Identify which cell holds the provided text, then report its [x, y] central coordinate. 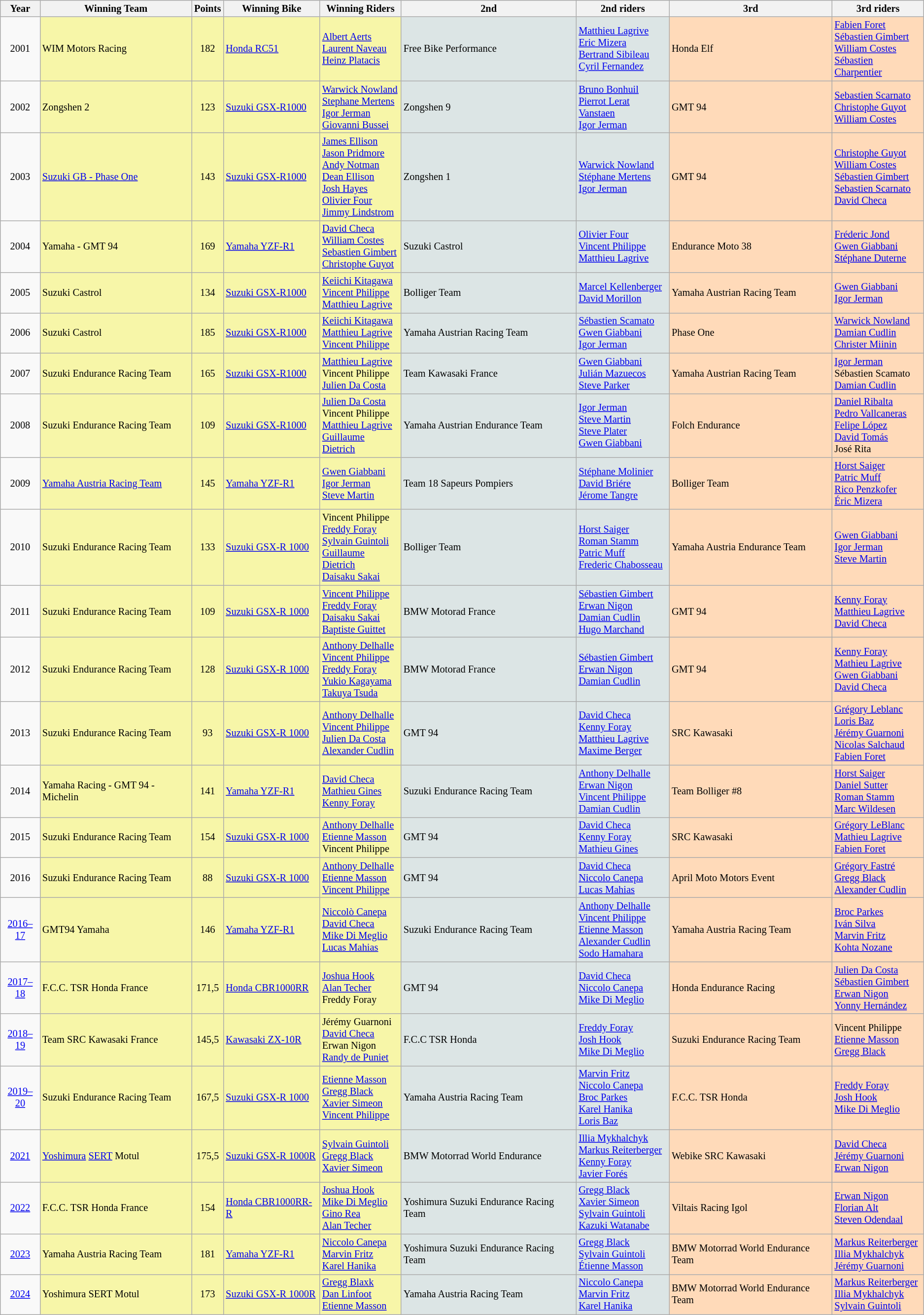
Yamaha Racing - GMT 94 - Michelin [116, 791]
David Checa Jérémy Guarnoni Erwan Nigon [878, 1156]
BMW Motorrad World Endurance [489, 1156]
April Moto Motors Event [751, 878]
Winning Bike [272, 8]
David Checa William Costes Sebastien Gimbert Christophe Guyot [361, 247]
Kenny Foray Mathieu Lagrive Gwen Giabbani David Checa [878, 669]
Marvin Fritz Niccolo Canepa Broc Parkes Karel Hanika Loris Baz [623, 1098]
167,5 [207, 1098]
WIM Motors Racing [116, 49]
Fréderic Jond Gwen Giabbani Stéphane Duterne [878, 247]
128 [207, 669]
James Ellison Jason Pridmore Andy Notman Dean Ellison Josh Hayes Olivier Four Jimmy Lindstrom [361, 177]
2022 [20, 1208]
2019–20 [20, 1098]
Stéphane Molinier David Briére Jérome Tangre [623, 483]
Markus Reiterberger Illia Mykhalchyk Sylvain Guintoli [878, 1294]
Phase One [751, 333]
2023 [20, 1254]
Kenny Foray Matthieu Lagrive David Checa [878, 611]
Olivier Four Vincent Philippe Matthieu Lagrive [623, 247]
134 [207, 293]
Joshua Hook Mike Di Meglio Gino Rea Alan Techer [361, 1208]
2014 [20, 791]
2nd [489, 8]
Winning Riders [361, 8]
Vincent Philippe Etienne Masson Gregg Black [878, 1040]
171,5 [207, 988]
2nd riders [623, 8]
Vincent Philippe Freddy Foray Sylvain Guintoli Guillaume Dietrich Daisaku Sakai [361, 547]
Illia Mykhalchyk Markus Reiterberger Kenny Foray Javier Forés [623, 1156]
Anthony Delhalle Vincent Philippe Etienne Masson Alexander Cudlin Sodo Hamahara [623, 929]
2016 [20, 878]
2007 [20, 373]
David Checa Kenny Foray Matthieu Lagrive Maxime Berger [623, 733]
Winning Team [116, 8]
185 [207, 333]
145 [207, 483]
Zongshen 9 [489, 107]
Team Bolliger #8 [751, 791]
Yamaha Austria Endurance Team [751, 547]
Albert Aerts Laurent Naveau Heinz Platacis [361, 49]
GMT94 Yamaha [116, 929]
Viltais Racing Igol [751, 1208]
Daniel Ribalta Pedro Vallcaneras Felipe López David Tomás José Rita [878, 426]
Marcel Kellenberger David Morillon [623, 293]
David Checa Kenny Foray Mathieu Gines [623, 837]
Keiichi Kitagawa Vincent Philippe Matthieu Lagrive [361, 293]
Honda RC51 [272, 49]
2005 [20, 293]
2002 [20, 107]
Bruno Bonhuil Pierrot Lerat Vanstaen Igor Jerman [623, 107]
141 [207, 791]
Grégory Leblanc Loris Baz Jérémy Guarnoni Nicolas Salchaud Fabien Foret [878, 733]
Niccolò Canepa David Checa Mike Di Meglio Lucas Mahias [361, 929]
93 [207, 733]
Igor Jerman Steve Martin Steve Plater Gwen Giabbani [623, 426]
Horst Saiger Daniel Sutter Roman Stamm Marc Wildesen [878, 791]
2016–17 [20, 929]
Anthony Delhalle Erwan Nigon Vincent Philippe Damian Cudlin [623, 791]
3rd [751, 8]
Broc Parkes Iván Silva Marvin Fritz Kohta Nozane [878, 929]
Julien Da Costa Vincent Philippe Matthieu Lagrive Guillaume Dietrich [361, 426]
Gregg Black Xavier Simeon Sylvain Guintoli Kazuki Watanabe [623, 1208]
2015 [20, 837]
Anthony Delhalle Vincent Philippe Freddy Foray Yukio Kagayama Takuya Tsuda [361, 669]
2021 [20, 1156]
Free Bike Performance [489, 49]
Year [20, 8]
Warwick Nowland Stephane Mertens Igor Jerman Giovanni Bussei [361, 107]
David Checa Mathieu Gines Kenny Foray [361, 791]
Gwen Giabbani Igor Jerman [878, 293]
145,5 [207, 1040]
Honda Endurance Racing [751, 988]
175,5 [207, 1156]
Etienne Masson Gregg Black Xavier Simeon Vincent Philippe [361, 1098]
F.C.C. TSR Honda [751, 1098]
Yamaha - GMT 94 [116, 247]
Anthony Delhalle Vincent Philippe Julien Da Costa Alexander Cudlin [361, 733]
88 [207, 878]
123 [207, 107]
Grégory LeBlanc Mathieu Lagrive Fabien Foret [878, 837]
Zongshen 2 [116, 107]
Endurance Moto 38 [751, 247]
Yamaha Austrian Endurance Team [489, 426]
Fabien Foret Sébastien Gimbert William Costes Sébastien Charpentier [878, 49]
Sébastien Gimbert Erwan Nigon Damian Cudlin Hugo Marchand [623, 611]
Christophe Guyot William Costes Sébastien Gimbert Sebastien Scarnato David Checa [878, 177]
2009 [20, 483]
Points [207, 8]
2024 [20, 1294]
Suzuki GB - Phase One [116, 177]
Jérémy Guarnoni David Checa Erwan Nigon Randy de Puniet [361, 1040]
Sébastien Gimbert Erwan Nigon Damian Cudlin [623, 669]
Grégory Fastré Gregg Black Alexander Cudlin [878, 878]
David Checa Niccolo Canepa Mike Di Meglio [623, 988]
2003 [20, 177]
Matthieu Lagrive Eric Mizera Bertrand Sibileau Cyril Fernandez [623, 49]
2011 [20, 611]
2010 [20, 547]
2006 [20, 333]
Horst Saiger Roman Stamm Patric Muff Frederic Chabosseau [623, 547]
2004 [20, 247]
Webike SRC Kawasaki [751, 1156]
Sylvain Guintoli Gregg Black Xavier Simeon [361, 1156]
181 [207, 1254]
146 [207, 929]
2008 [20, 426]
165 [207, 373]
Team SRC Kawasaki France [116, 1040]
Warwick Nowland Stéphane Mertens Igor Jerman [623, 177]
2017–18 [20, 988]
Honda CBR1000RR [272, 988]
Sébastien Scamato Gwen Giabbani Igor Jerman [623, 333]
2013 [20, 733]
173 [207, 1294]
Erwan Nigon Florian Alt Steven Odendaal [878, 1208]
Zongshen 1 [489, 177]
Warwick Nowland Damian Cudlin Christer Miinin [878, 333]
2018–19 [20, 1040]
Markus Reiterberger Illia Mykhalchyk Jérémy Guarnoni [878, 1254]
133 [207, 547]
F.C.C TSR Honda [489, 1040]
Honda Elf [751, 49]
Keiichi Kitagawa Matthieu Lagrive Vincent Philippe [361, 333]
Team 18 Sapeurs Pompiers [489, 483]
143 [207, 177]
2001 [20, 49]
Folch Endurance [751, 426]
182 [207, 49]
Gregg Black Sylvain Guintoli Étienne Masson [623, 1254]
Joshua Hook Alan Techer Freddy Foray [361, 988]
Gwen Giabbani Julián Mazuecos Steve Parker [623, 373]
Honda CBR1000RR-R [272, 1208]
Vincent Philippe Freddy Foray Daisaku Sakai Baptiste Guittet [361, 611]
David Checa Niccolo Canepa Lucas Mahias [623, 878]
2012 [20, 669]
169 [207, 247]
Igor Jerman Sébastien Scamato Damian Cudlin [878, 373]
Kawasaki ZX-10R [272, 1040]
3rd riders [878, 8]
Sebastien Scarnato Christophe Guyot William Costes [878, 107]
Matthieu Lagrive Vincent Philippe Julien Da Costa [361, 373]
Horst Saiger Patric Muff Rico Penzkofer Éric Mizera [878, 483]
Julien Da Costa Sébastien Gimbert Erwan Nigon Yonny Hernández [878, 988]
Team Kawasaki France [489, 373]
Gregg Blaxk Dan Linfoot Etienne Masson [361, 1294]
